Capture the cell that displays the provided text and extract its (x, y) central coordinate. 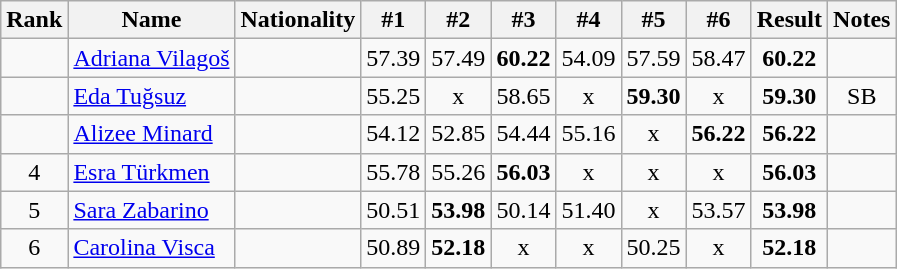
57.49 (458, 58)
Nationality (298, 20)
Esra Türkmen (152, 172)
Adriana Vilagoš (152, 58)
Carolina Visca (152, 248)
#5 (654, 20)
#1 (394, 20)
Alizee Minard (152, 134)
55.25 (394, 96)
53.57 (718, 210)
54.44 (524, 134)
52.85 (458, 134)
50.51 (394, 210)
57.59 (654, 58)
Eda Tuğsuz (152, 96)
50.25 (654, 248)
Notes (862, 20)
51.40 (588, 210)
54.12 (394, 134)
50.14 (524, 210)
Result (789, 20)
50.89 (394, 248)
58.47 (718, 58)
4 (34, 172)
57.39 (394, 58)
Name (152, 20)
55.78 (394, 172)
58.65 (524, 96)
5 (34, 210)
54.09 (588, 58)
#2 (458, 20)
55.26 (458, 172)
Sara Zabarino (152, 210)
#4 (588, 20)
55.16 (588, 134)
Rank (34, 20)
6 (34, 248)
SB (862, 96)
#6 (718, 20)
#3 (524, 20)
